Extract the [x, y] coordinate from the center of the cell holding the provided text.  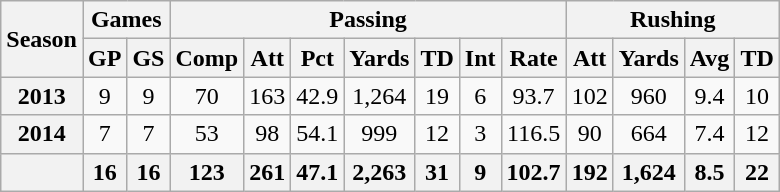
54.1 [318, 134]
163 [268, 96]
960 [648, 96]
6 [480, 96]
664 [648, 134]
Rushing [672, 20]
Games [126, 20]
123 [207, 172]
1,624 [648, 172]
Int [480, 58]
2,263 [380, 172]
102.7 [534, 172]
22 [757, 172]
53 [207, 134]
Season [42, 39]
19 [437, 96]
Comp [207, 58]
GP [104, 58]
116.5 [534, 134]
2014 [42, 134]
70 [207, 96]
Pct [318, 58]
93.7 [534, 96]
9.4 [710, 96]
Avg [710, 58]
2013 [42, 96]
42.9 [318, 96]
90 [590, 134]
47.1 [318, 172]
31 [437, 172]
102 [590, 96]
10 [757, 96]
98 [268, 134]
GS [148, 58]
7.4 [710, 134]
261 [268, 172]
8.5 [710, 172]
999 [380, 134]
Rate [534, 58]
Passing [368, 20]
3 [480, 134]
1,264 [380, 96]
192 [590, 172]
